Return [x, y] of the center of cell containing provided text 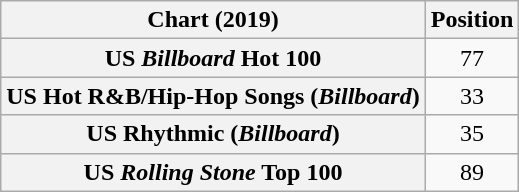
US Hot R&B/Hip-Hop Songs (Billboard) [213, 96]
89 [472, 172]
Position [472, 20]
US Billboard Hot 100 [213, 58]
77 [472, 58]
Chart (2019) [213, 20]
US Rhythmic (Billboard) [213, 134]
35 [472, 134]
33 [472, 96]
US Rolling Stone Top 100 [213, 172]
